Detect which cell encompasses the target text, then output its [x, y] center coordinate. 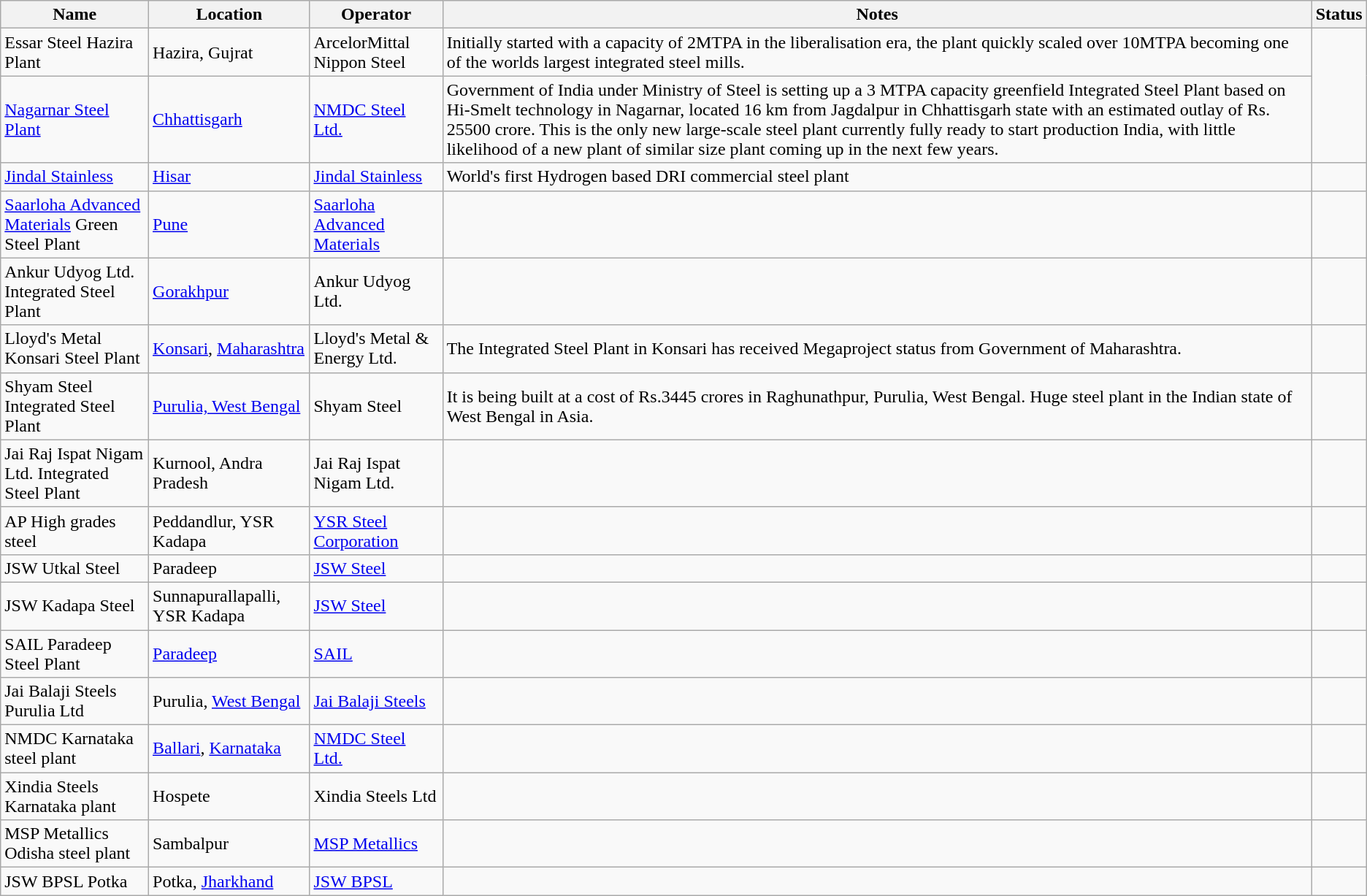
Xindia Steels Ltd [376, 796]
Hazira, Gujrat [229, 53]
The Integrated Steel Plant in Konsari has received Megaproject status from Government of Maharashtra. [877, 349]
Gorakhpur [229, 291]
Konsari, Maharashtra [229, 349]
Lloyd's Metal & Energy Ltd. [376, 349]
YSR Steel Corporation [376, 530]
Potka, Jharkhand [229, 881]
JSW BPSL [376, 881]
Saarloha Advanced Materials [376, 224]
Sambalpur [229, 844]
SAIL [376, 653]
NMDC Karnataka steel plant [74, 749]
Shyam Steel Integrated Steel Plant [74, 406]
JSW Utkal Steel [74, 568]
SAIL Paradeep Steel Plant [74, 653]
Sunnapurallapalli, YSR Kadapa [229, 606]
Shyam Steel [376, 406]
Peddandlur, YSR Kadapa [229, 530]
Lloyd's Metal Konsari Steel Plant [74, 349]
Jai Raj Ispat Nigam Ltd. Integrated Steel Plant [74, 473]
Xindia Steels Karnataka plant [74, 796]
Ankur Udyog Ltd. [376, 291]
Nagarnar Steel Plant [74, 120]
Name [74, 15]
World's first Hydrogen based DRI commercial steel plant [877, 177]
Location [229, 15]
Jai Raj Ispat Nigam Ltd. [376, 473]
Operator [376, 15]
JSW Kadapa Steel [74, 606]
Hospete [229, 796]
Ankur Udyog Ltd. Integrated Steel Plant [74, 291]
Chhattisgarh [229, 120]
JSW BPSL Potka [74, 881]
Kurnool, Andra Pradesh [229, 473]
Jai Balaji Steels [376, 701]
Pune [229, 224]
ArcelorMittal Nippon Steel [376, 53]
It is being built at a cost of Rs.3445 crores in Raghunathpur, Purulia, West Bengal. Huge steel plant in the Indian state of West Bengal in Asia. [877, 406]
Essar Steel Hazira Plant [74, 53]
AP High grades steel [74, 530]
Status [1339, 15]
Hisar [229, 177]
MSP Metallics [376, 844]
Jai Balaji Steels Purulia Ltd [74, 701]
Saarloha Advanced Materials Green Steel Plant [74, 224]
MSP Metallics Odisha steel plant [74, 844]
Notes [877, 15]
Ballari, Karnataka [229, 749]
